Detect which cell encompasses the target text, then output its [x, y] center coordinate. 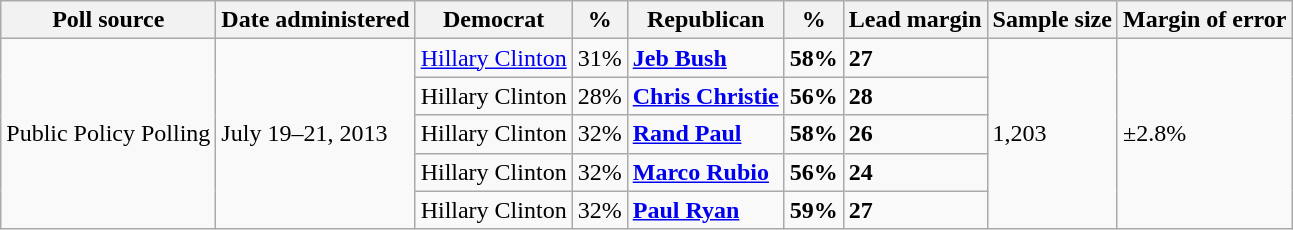
28% [600, 96]
Democrat [494, 20]
Jeb Bush [706, 58]
July 19–21, 2013 [316, 134]
Sample size [1052, 20]
Paul Ryan [706, 210]
24 [915, 172]
Marco Rubio [706, 172]
31% [600, 58]
±2.8% [1204, 134]
Republican [706, 20]
Chris Christie [706, 96]
Public Policy Polling [108, 134]
Margin of error [1204, 20]
26 [915, 134]
28 [915, 96]
1,203 [1052, 134]
Date administered [316, 20]
Rand Paul [706, 134]
59% [814, 210]
Lead margin [915, 20]
Poll source [108, 20]
